Provide the (x, y) coordinate of the cell's center where the given text is located.  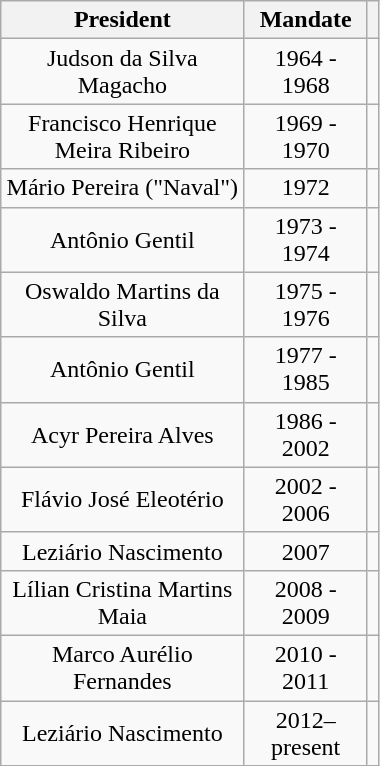
Marco Aurélio Fernandes (122, 668)
Acyr Pereira Alves (122, 434)
2007 (306, 551)
1972 (306, 188)
Mandate (306, 20)
2002 - 2006 (306, 500)
Oswaldo Martins da Silva (122, 304)
Francisco Henrique Meira Ribeiro (122, 136)
Judson da Silva Magacho (122, 72)
1969 - 1970 (306, 136)
1964 - 1968 (306, 72)
1973 - 1974 (306, 240)
Flávio José Eleotério (122, 500)
1986 - 2002 (306, 434)
2010 - 2011 (306, 668)
Mário Pereira ("Naval") (122, 188)
1977 - 1985 (306, 370)
2012–present (306, 732)
2008 - 2009 (306, 602)
Lílian Cristina Martins Maia (122, 602)
1975 - 1976 (306, 304)
President (122, 20)
